Output the [X, Y] coordinate of the center of the cell containing the given text.  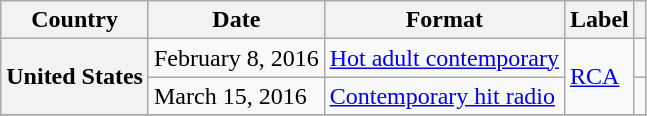
Format [444, 20]
United States [75, 77]
Country [75, 20]
Hot adult contemporary [444, 58]
Label [600, 20]
RCA [600, 77]
Contemporary hit radio [444, 96]
Date [236, 20]
March 15, 2016 [236, 96]
February 8, 2016 [236, 58]
